For the text-containing cell, return its midpoint in (X, Y) coordinate format. 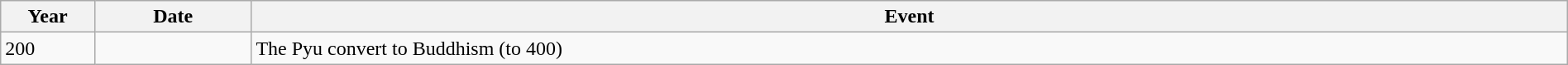
Year (48, 17)
Date (172, 17)
Event (910, 17)
The Pyu convert to Buddhism (to 400) (910, 48)
200 (48, 48)
